Capture the cell that displays the provided text and extract its (X, Y) central coordinate. 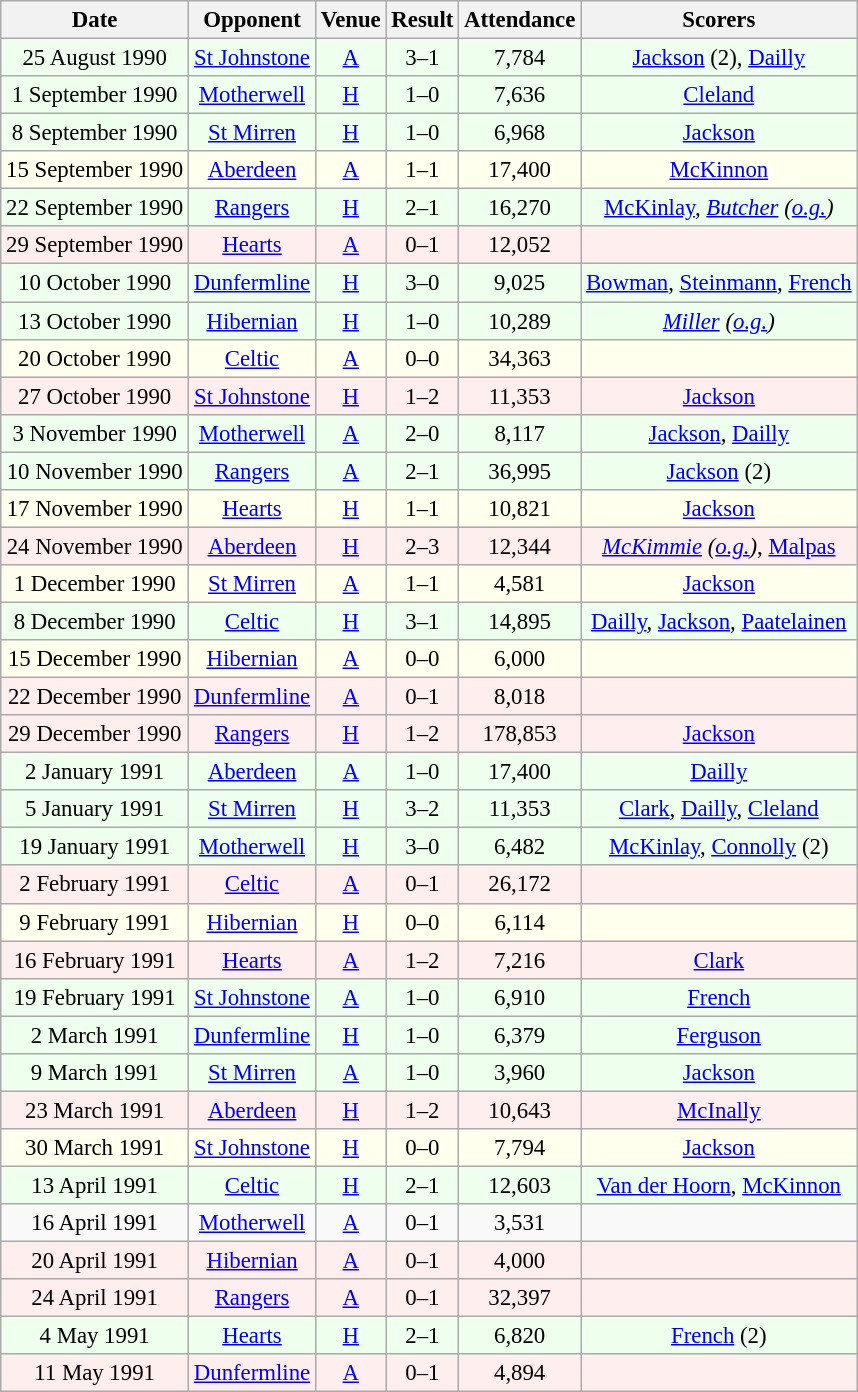
23 March 1991 (95, 1110)
17 November 1990 (95, 509)
French (2) (719, 1336)
6,968 (520, 133)
McKinlay, Connolly (2) (719, 847)
Miller (o.g.) (719, 321)
10 October 1990 (95, 283)
2 February 1991 (95, 885)
19 January 1991 (95, 847)
2–0 (422, 433)
36,995 (520, 471)
30 March 1991 (95, 1148)
24 November 1990 (95, 546)
Attendance (520, 20)
8,018 (520, 697)
Opponent (252, 20)
6,910 (520, 997)
16 April 1991 (95, 1223)
6,820 (520, 1336)
Result (422, 20)
Clark, Dailly, Cleland (719, 809)
3,531 (520, 1223)
McKimmie (o.g.), Malpas (719, 546)
14,895 (520, 621)
French (719, 997)
McKinnon (719, 170)
Jackson (2), Dailly (719, 58)
9 February 1991 (95, 922)
6,482 (520, 847)
2 March 1991 (95, 1035)
7,794 (520, 1148)
24 April 1991 (95, 1298)
16,270 (520, 208)
Jackson, Dailly (719, 433)
32,397 (520, 1298)
Venue (352, 20)
8 December 1990 (95, 621)
2–3 (422, 546)
Ferguson (719, 1035)
19 February 1991 (95, 997)
13 October 1990 (95, 321)
10,821 (520, 509)
6,000 (520, 659)
20 April 1991 (95, 1261)
Jackson (2) (719, 471)
2 January 1991 (95, 772)
10,643 (520, 1110)
34,363 (520, 358)
Bowman, Steinmann, French (719, 283)
3 November 1990 (95, 433)
9,025 (520, 283)
6,114 (520, 922)
22 December 1990 (95, 697)
178,853 (520, 734)
Date (95, 20)
1 December 1990 (95, 584)
5 January 1991 (95, 809)
16 February 1991 (95, 960)
9 March 1991 (95, 1073)
15 December 1990 (95, 659)
4 May 1991 (95, 1336)
6,379 (520, 1035)
Dailly, Jackson, Paatelainen (719, 621)
7,784 (520, 58)
29 December 1990 (95, 734)
Cleland (719, 95)
11 May 1991 (95, 1373)
8,117 (520, 433)
12,344 (520, 546)
McInally (719, 1110)
3–2 (422, 809)
27 October 1990 (95, 396)
10,289 (520, 321)
4,894 (520, 1373)
8 September 1990 (95, 133)
Clark (719, 960)
Scorers (719, 20)
26,172 (520, 885)
25 August 1990 (95, 58)
10 November 1990 (95, 471)
22 September 1990 (95, 208)
7,636 (520, 95)
Van der Hoorn, McKinnon (719, 1185)
3,960 (520, 1073)
1 September 1990 (95, 95)
McKinlay, Butcher (o.g.) (719, 208)
4,581 (520, 584)
15 September 1990 (95, 170)
12,052 (520, 245)
12,603 (520, 1185)
Dailly (719, 772)
7,216 (520, 960)
20 October 1990 (95, 358)
29 September 1990 (95, 245)
13 April 1991 (95, 1185)
4,000 (520, 1261)
